Determine the [x, y] coordinate at the center of the cell enclosing the given text.  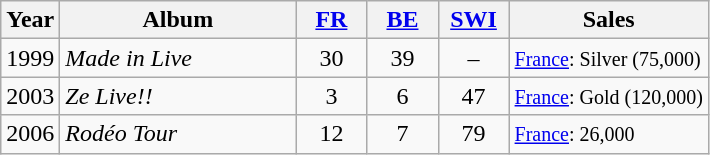
7 [402, 134]
Album [178, 20]
2003 [30, 96]
3 [332, 96]
30 [332, 58]
79 [474, 134]
– [474, 58]
France: 26,000 [608, 134]
Year [30, 20]
Made in Live [178, 58]
6 [402, 96]
FR [332, 20]
2006 [30, 134]
1999 [30, 58]
39 [402, 58]
France: Silver (75,000) [608, 58]
Sales [608, 20]
Ze Live!! [178, 96]
47 [474, 96]
SWI [474, 20]
Rodéo Tour [178, 134]
12 [332, 134]
France: Gold (120,000) [608, 96]
BE [402, 20]
